Find where the given text appears and provide that cell's center as [x, y] coordinate. 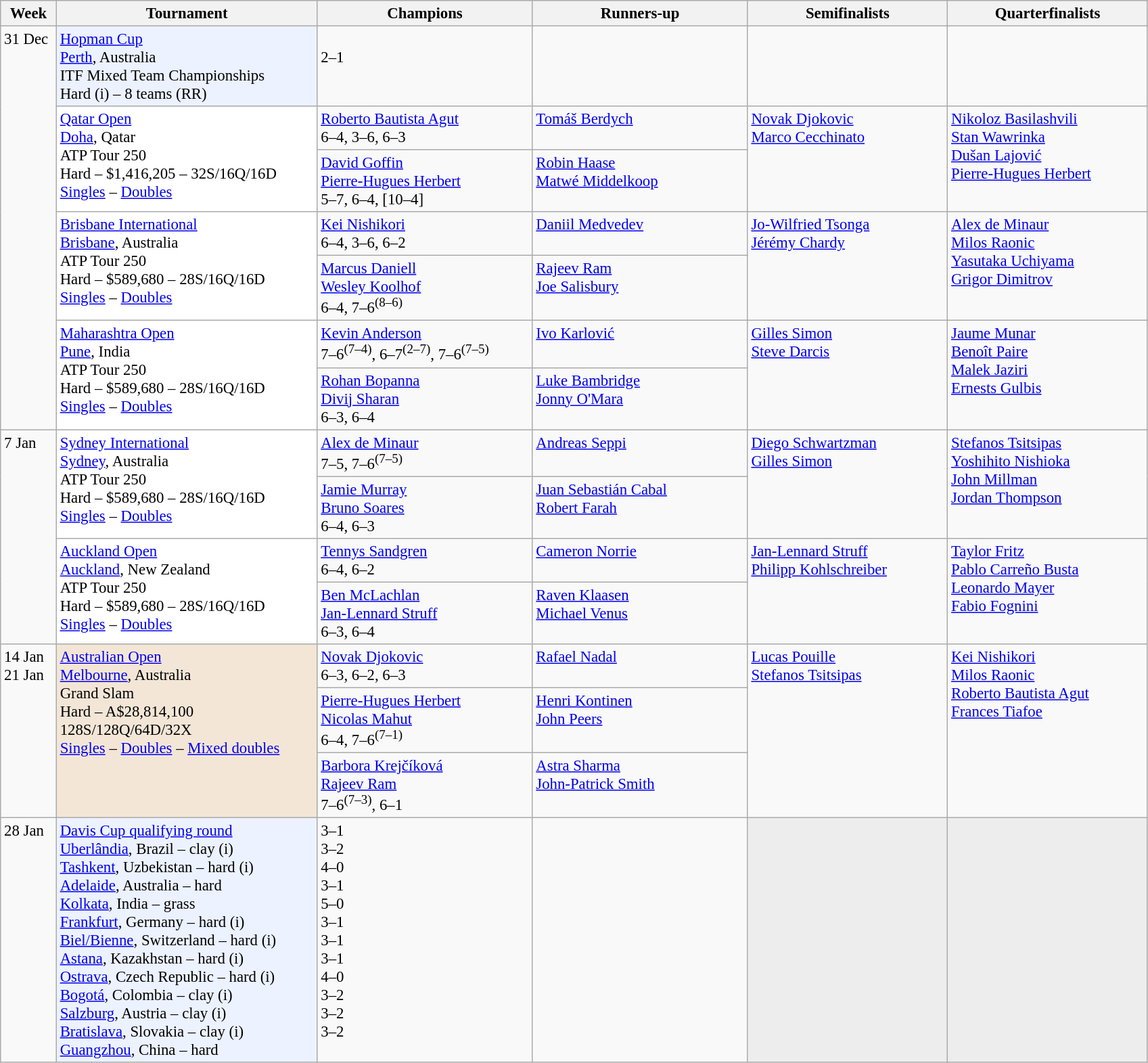
Qatar Open Doha, QatarATP Tour 250Hard – $1,416,205 – 32S/16Q/16DSingles – Doubles [187, 159]
Kei Nishikori 6–4, 3–6, 6–2 [425, 234]
Juan Sebastián Cabal Robert Farah [640, 507]
Luke Bambridge Jonny O'Mara [640, 399]
Andreas Seppi [640, 453]
Week [28, 14]
Brisbane International Brisbane, AustraliaATP Tour 250Hard – $589,680 – 28S/16Q/16DSingles – Doubles [187, 267]
3–1 3–2 4–0 3–1 5–0 3–1 3–1 3–1 4–0 3–2 3–2 3–2 [425, 941]
Champions [425, 14]
Jaume Munar Benoît Paire Malek Jaziri Ernests Gulbis [1048, 375]
Tennys Sandgren 6–4, 6–2 [425, 560]
2–1 [425, 66]
Novak Djokovic Marco Cecchinato [848, 159]
Sydney International Sydney, AustraliaATP Tour 250Hard – $589,680 – 28S/16Q/16DSingles – Doubles [187, 484]
David Goffin Pierre-Hugues Herbert 5–7, 6–4, [10–4] [425, 181]
Maharashtra Open Pune, IndiaATP Tour 250Hard – $589,680 – 28S/16Q/16DSingles – Doubles [187, 375]
28 Jan [28, 941]
Daniil Medvedev [640, 234]
Jan-Lennard Struff Philipp Kohlschreiber [848, 591]
Auckland Open Auckland, New ZealandATP Tour 250Hard – $589,680 – 28S/16Q/16DSingles – Doubles [187, 591]
Marcus Daniell Wesley Koolhof 6–4, 7–6(8–6) [425, 288]
Ben McLachlan Jan-Lennard Struff 6–3, 6–4 [425, 613]
Pierre-Hugues Herbert Nicolas Mahut 6–4, 7–6(7–1) [425, 720]
Lucas Pouille Stefanos Tsitsipas [848, 731]
Roberto Bautista Agut 6–4, 3–6, 6–3 [425, 129]
7 Jan [28, 537]
Kevin Anderson 7–6(7–4), 6–7(2–7), 7–6(7–5) [425, 344]
Australian Open Melbourne, AustraliaGrand SlamHard – A$28,814,100128S/128Q/64D/32XSingles – Doubles – Mixed doubles [187, 731]
Robin Haase Matwé Middelkoop [640, 181]
Henri Kontinen John Peers [640, 720]
Tournament [187, 14]
Kei Nishikori Milos Raonic Roberto Bautista Agut Frances Tiafoe [1048, 731]
Diego Schwartzman Gilles Simon [848, 484]
Ivo Karlović [640, 344]
Raven Klaasen Michael Venus [640, 613]
Cameron Norrie [640, 560]
Novak Djokovic 6–3, 6–2, 6–3 [425, 666]
Taylor Fritz Pablo Carreño Busta Leonardo Mayer Fabio Fognini [1048, 591]
14 Jan21 Jan [28, 731]
Nikoloz Basilashvili Stan Wawrinka Dušan Lajović Pierre-Hugues Herbert [1048, 159]
Barbora Krejčíková Rajeev Ram 7–6(7–3), 6–1 [425, 786]
Gilles Simon Steve Darcis [848, 375]
Stefanos Tsitsipas Yoshihito Nishioka John Millman Jordan Thompson [1048, 484]
Jo-Wilfried Tsonga Jérémy Chardy [848, 267]
Runners-up [640, 14]
Rohan Bopanna Divij Sharan 6–3, 6–4 [425, 399]
Alex de Minaur 7–5, 7–6(7–5) [425, 453]
Quarterfinalists [1048, 14]
Semifinalists [848, 14]
31 Dec [28, 228]
Jamie Murray Bruno Soares 6–4, 6–3 [425, 507]
Rafael Nadal [640, 666]
Tomáš Berdych [640, 129]
Rajeev Ram Joe Salisbury [640, 288]
Astra Sharma John-Patrick Smith [640, 786]
Hopman Cup Perth, AustraliaITF Mixed Team ChampionshipsHard (i) – 8 teams (RR) [187, 66]
Alex de Minaur Milos Raonic Yasutaka Uchiyama Grigor Dimitrov [1048, 267]
